Find where the given text appears and provide that cell's center as [X, Y] coordinate. 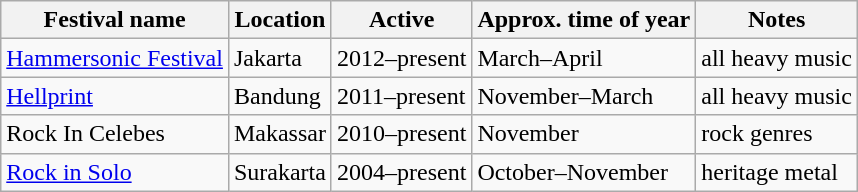
rock genres [777, 134]
November–March [584, 96]
2010–present [401, 134]
Hellprint [115, 96]
2012–present [401, 58]
Jakarta [280, 58]
Rock In Celebes [115, 134]
March–April [584, 58]
Active [401, 20]
Makassar [280, 134]
Rock in Solo [115, 172]
Festival name [115, 20]
November [584, 134]
Location [280, 20]
Hammersonic Festival [115, 58]
2011–present [401, 96]
Approx. time of year [584, 20]
Notes [777, 20]
Bandung [280, 96]
October–November [584, 172]
2004–present [401, 172]
heritage metal [777, 172]
Surakarta [280, 172]
